Locate the cell with the specified text and output its [x, y] center coordinate. 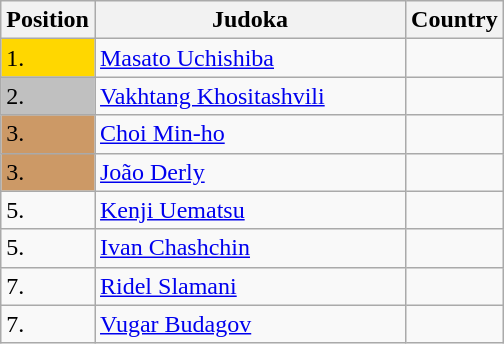
1. [48, 58]
Position [48, 20]
Choi Min-ho [250, 134]
João Derly [250, 172]
Ivan Chashchin [250, 248]
Judoka [250, 20]
Kenji Uematsu [250, 210]
Country [455, 20]
Masato Uchishiba [250, 58]
Ridel Slamani [250, 286]
2. [48, 96]
Vugar Budagov [250, 324]
Vakhtang Khositashvili [250, 96]
